Output the (x, y) coordinate of the center of the cell containing the given text.  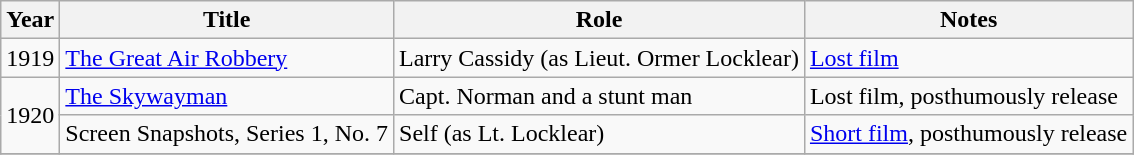
Larry Cassidy (as Lieut. Ormer Locklear) (600, 58)
Title (227, 20)
Self (as Lt. Locklear) (600, 134)
Role (600, 20)
Capt. Norman and a stunt man (600, 96)
Lost film (968, 58)
Notes (968, 20)
Short film, posthumously release (968, 134)
Screen Snapshots, Series 1, No. 7 (227, 134)
Lost film, posthumously release (968, 96)
Year (30, 20)
The Skywayman (227, 96)
The Great Air Robbery (227, 58)
1919 (30, 58)
1920 (30, 115)
